Identify which cell holds the provided text, then report its (X, Y) central coordinate. 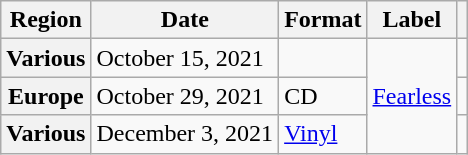
Region (46, 20)
Date (185, 20)
Vinyl (323, 134)
Format (323, 20)
Europe (46, 96)
Label (412, 20)
October 29, 2021 (185, 96)
Fearless (412, 96)
CD (323, 96)
December 3, 2021 (185, 134)
October 15, 2021 (185, 58)
